Return the (x, y) coordinate for the center point of the cell that contains the specified text.  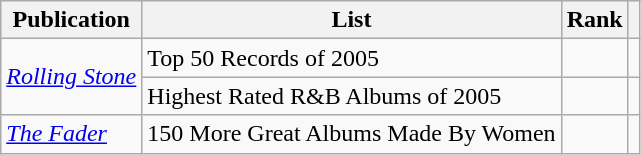
Rolling Stone (72, 77)
Top 50 Records of 2005 (352, 58)
Publication (72, 20)
150 More Great Albums Made By Women (352, 134)
Highest Rated R&B Albums of 2005 (352, 96)
The Fader (72, 134)
List (352, 20)
Rank (594, 20)
